Detect which cell encompasses the target text, then output its (x, y) center coordinate. 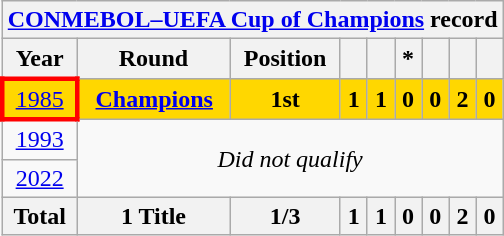
1st (285, 98)
Did not qualify (290, 158)
CONMEBOL–UEFA Cup of Champions record (252, 20)
1985 (40, 98)
Round (154, 59)
1/3 (285, 216)
* (408, 59)
Total (40, 216)
1 Title (154, 216)
Champions (154, 98)
2022 (40, 178)
Position (285, 59)
1993 (40, 139)
Year (40, 59)
